Return (X, Y) of the center of cell containing provided text 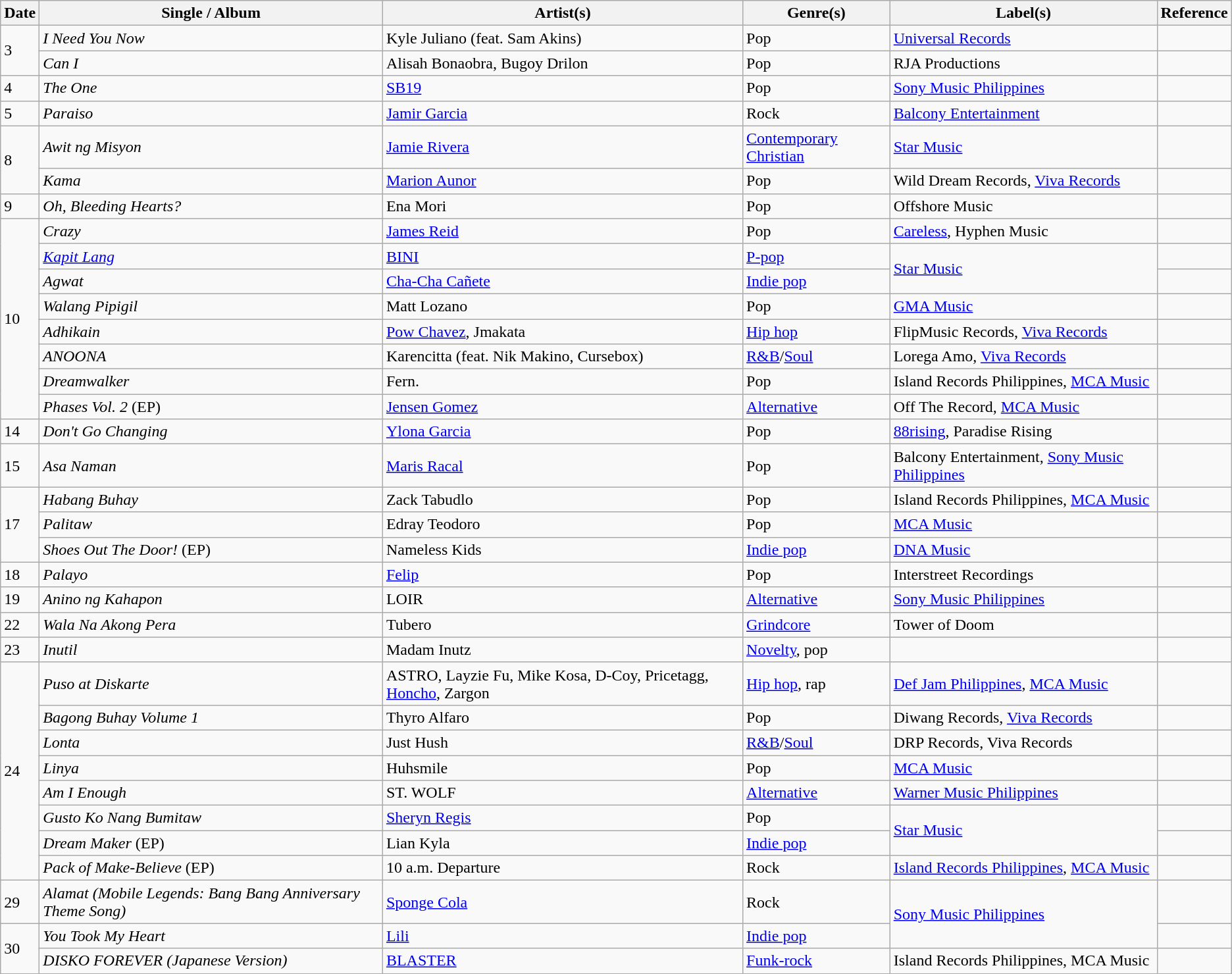
Hip hop, rap (817, 683)
Linya (211, 768)
Ylona Garcia (562, 432)
24 (20, 771)
Matt Lozano (562, 306)
Puso at Diskarte (211, 683)
Reference (1194, 13)
Lonta (211, 742)
Contemporary Christian (817, 147)
You Took My Heart (211, 936)
FlipMusic Records, Viva Records (1023, 331)
Alisah Bonaobra, Bugoy Drilon (562, 63)
Wild Dream Records, Viva Records (1023, 181)
Walang Pipigil (211, 306)
Universal Records (1023, 38)
Jensen Gomez (562, 407)
James Reid (562, 231)
Pack of Make-Believe (EP) (211, 868)
Sponge Cola (562, 902)
Wala Na Akong Pera (211, 625)
BINI (562, 256)
19 (20, 600)
Kyle Juliano (feat. Sam Akins) (562, 38)
Marion Aunor (562, 181)
SB19 (562, 88)
22 (20, 625)
Nameless Kids (562, 550)
10 a.m. Departure (562, 868)
Phases Vol. 2 (EP) (211, 407)
Funk-rock (817, 961)
30 (20, 948)
Thyro Alfaro (562, 717)
Habang Buhay (211, 500)
Edray Teodoro (562, 525)
Inutil (211, 650)
3 (20, 51)
Careless, Hyphen Music (1023, 231)
88rising, Paradise Rising (1023, 432)
Awit ng Misyon (211, 147)
Palayo (211, 575)
Paraiso (211, 113)
Jamir Garcia (562, 113)
DRP Records, Viva Records (1023, 742)
LOIR (562, 600)
The One (211, 88)
RJA Productions (1023, 63)
18 (20, 575)
Shoes Out The Door! (EP) (211, 550)
Tower of Doom (1023, 625)
DISKO FOREVER (Japanese Version) (211, 961)
Fern. (562, 382)
5 (20, 113)
Tubero (562, 625)
BLASTER (562, 961)
9 (20, 206)
Agwat (211, 281)
15 (20, 466)
Karencitta (feat. Nik Makino, Cursebox) (562, 357)
Dreamwalker (211, 382)
23 (20, 650)
Hip hop (817, 331)
GMA Music (1023, 306)
Off The Record, MCA Music (1023, 407)
Diwang Records, Viva Records (1023, 717)
Ena Mori (562, 206)
Don't Go Changing (211, 432)
8 (20, 159)
14 (20, 432)
I Need You Now (211, 38)
Lorega Amo, Viva Records (1023, 357)
Date (20, 13)
Just Hush (562, 742)
ASTRO, Layzie Fu, Mike Kosa, D-Coy, Pricetagg, Honcho, Zargon (562, 683)
Genre(s) (817, 13)
Zack Tabudlo (562, 500)
Dream Maker (EP) (211, 843)
ANOONA (211, 357)
Maris Racal (562, 466)
4 (20, 88)
Kapit Lang (211, 256)
Bagong Buhay Volume 1 (211, 717)
Felip (562, 575)
ST. WOLF (562, 793)
Novelty, pop (817, 650)
Cha-Cha Cañete (562, 281)
Gusto Ko Nang Bumitaw (211, 818)
Single / Album (211, 13)
P-pop (817, 256)
Balcony Entertainment, Sony Music Philippines (1023, 466)
Alamat (Mobile Legends: Bang Bang Anniversary Theme Song) (211, 902)
Lili (562, 936)
Warner Music Philippines (1023, 793)
17 (20, 525)
Asa Naman (211, 466)
Madam Inutz (562, 650)
Jamie Rivera (562, 147)
Crazy (211, 231)
Pow Chavez, Jmakata (562, 331)
Offshore Music (1023, 206)
Balcony Entertainment (1023, 113)
Am I Enough (211, 793)
Label(s) (1023, 13)
Can I (211, 63)
Interstreet Recordings (1023, 575)
Palitaw (211, 525)
29 (20, 902)
DNA Music (1023, 550)
Grindcore (817, 625)
Huhsmile (562, 768)
Lian Kyla (562, 843)
Artist(s) (562, 13)
Kama (211, 181)
Anino ng Kahapon (211, 600)
Def Jam Philippines, MCA Music (1023, 683)
10 (20, 319)
Adhikain (211, 331)
Sheryn Regis (562, 818)
Oh, Bleeding Hearts? (211, 206)
